Find where the given text appears and provide that cell's center as (x, y) coordinate. 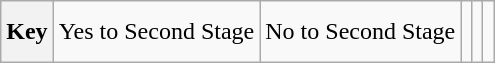
Key (27, 32)
No to Second Stage (360, 32)
Yes to Second Stage (156, 32)
